For the text-containing cell, return its midpoint in (x, y) coordinate format. 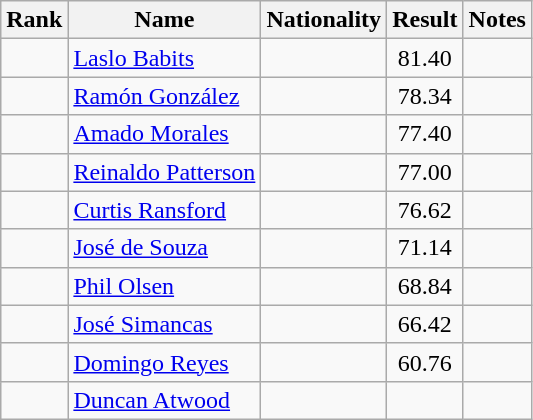
José de Souza (164, 248)
81.40 (425, 58)
Duncan Atwood (164, 400)
Notes (497, 20)
66.42 (425, 324)
Phil Olsen (164, 286)
Curtis Ransford (164, 210)
60.76 (425, 362)
Rank (34, 20)
Nationality (324, 20)
Reinaldo Patterson (164, 172)
71.14 (425, 248)
Amado Morales (164, 134)
Domingo Reyes (164, 362)
68.84 (425, 286)
Ramón González (164, 96)
Laslo Babits (164, 58)
Name (164, 20)
José Simancas (164, 324)
78.34 (425, 96)
76.62 (425, 210)
77.40 (425, 134)
Result (425, 20)
77.00 (425, 172)
